Determine the [x, y] coordinate at the center of the cell enclosing the given text.  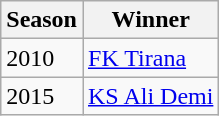
2015 [42, 96]
Winner [150, 20]
FK Tirana [150, 58]
2010 [42, 58]
KS Ali Demi [150, 96]
Season [42, 20]
